Identify which cell holds the provided text, then report its [x, y] central coordinate. 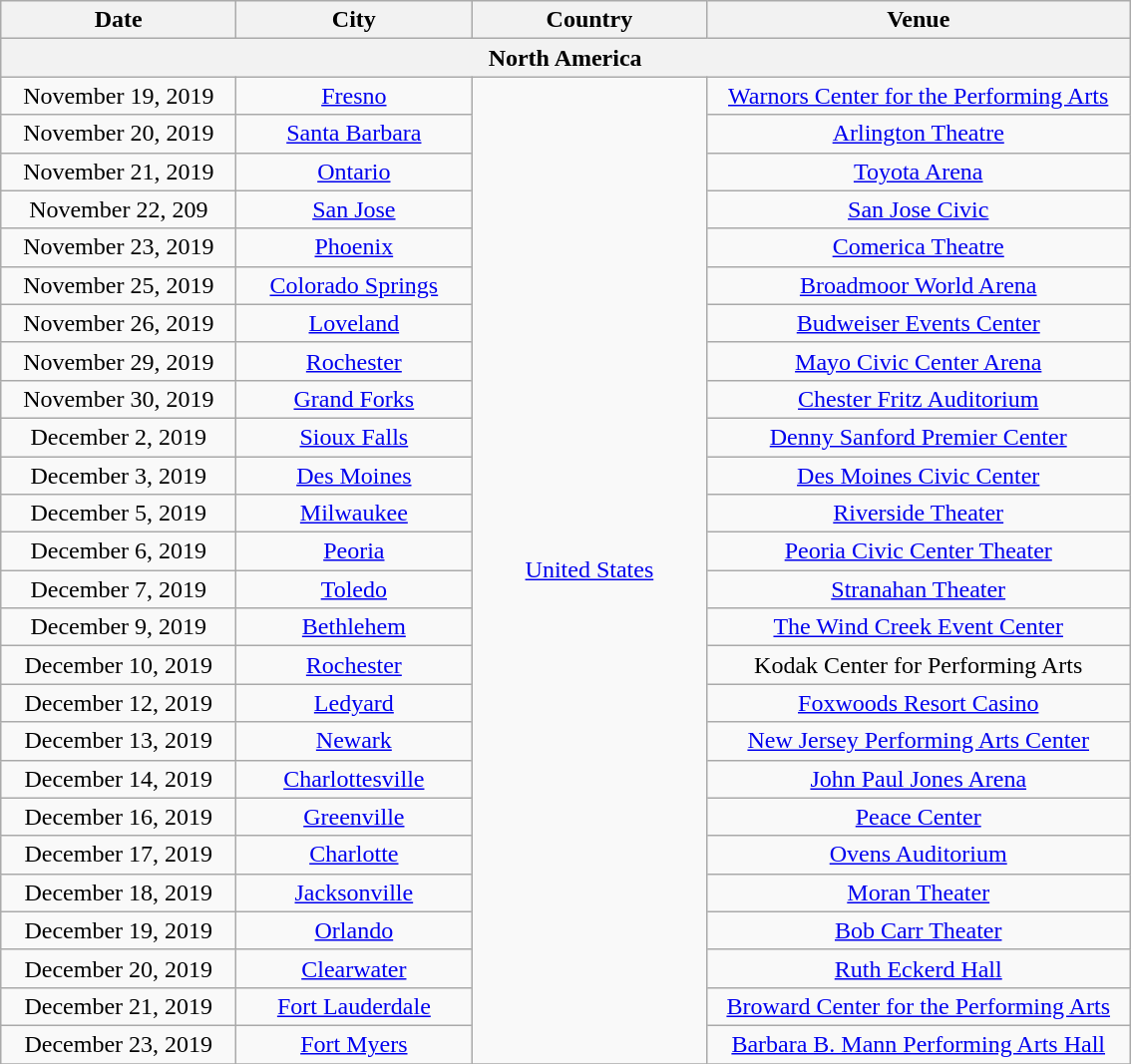
Sioux Falls [354, 437]
Des Moines Civic Center [919, 476]
The Wind Creek Event Center [919, 627]
Stranahan Theater [919, 589]
Barbara B. Mann Performing Arts Hall [919, 1044]
Newark [354, 741]
Charlottesville [354, 779]
San Jose Civic [919, 209]
Peoria [354, 551]
November 19, 2019 [119, 96]
Colorado Springs [354, 285]
Phoenix [354, 247]
Ovens Auditorium [919, 855]
Venue [919, 20]
Denny Sanford Premier Center [919, 437]
December 7, 2019 [119, 589]
November 25, 2019 [119, 285]
December 19, 2019 [119, 930]
Ruth Eckerd Hall [919, 968]
December 18, 2019 [119, 892]
Budweiser Events Center [919, 323]
November 22, 209 [119, 209]
December 17, 2019 [119, 855]
December 21, 2019 [119, 1006]
Orlando [354, 930]
Mayo Civic Center Arena [919, 361]
December 2, 2019 [119, 437]
Greenville [354, 817]
Date [119, 20]
Charlotte [354, 855]
Toyota Arena [919, 172]
Bob Carr Theater [919, 930]
November 29, 2019 [119, 361]
Toledo [354, 589]
Comerica Theatre [919, 247]
United States [589, 570]
Jacksonville [354, 892]
Broadmoor World Arena [919, 285]
November 23, 2019 [119, 247]
Fort Lauderdale [354, 1006]
Ontario [354, 172]
Arlington Theatre [919, 134]
November 26, 2019 [119, 323]
November 21, 2019 [119, 172]
December 14, 2019 [119, 779]
November 30, 2019 [119, 399]
Riverside Theater [919, 514]
December 23, 2019 [119, 1044]
December 20, 2019 [119, 968]
Milwaukee [354, 514]
North America [565, 58]
December 3, 2019 [119, 476]
December 5, 2019 [119, 514]
November 20, 2019 [119, 134]
Chester Fritz Auditorium [919, 399]
December 12, 2019 [119, 703]
Broward Center for the Performing Arts [919, 1006]
Fresno [354, 96]
Peoria Civic Center Theater [919, 551]
Country [589, 20]
John Paul Jones Arena [919, 779]
Peace Center [919, 817]
December 9, 2019 [119, 627]
Warnors Center for the Performing Arts [919, 96]
Clearwater [354, 968]
City [354, 20]
December 16, 2019 [119, 817]
Kodak Center for Performing Arts [919, 665]
Des Moines [354, 476]
Grand Forks [354, 399]
December 6, 2019 [119, 551]
December 10, 2019 [119, 665]
San Jose [354, 209]
Bethlehem [354, 627]
December 13, 2019 [119, 741]
Santa Barbara [354, 134]
Loveland [354, 323]
Fort Myers [354, 1044]
Foxwoods Resort Casino [919, 703]
New Jersey Performing Arts Center [919, 741]
Moran Theater [919, 892]
Ledyard [354, 703]
